For the text-containing cell, return its midpoint in [X, Y] coordinate format. 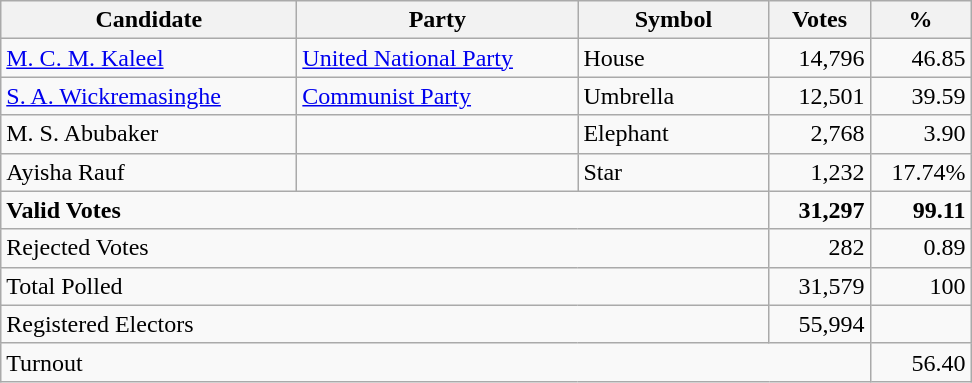
2,768 [820, 134]
Symbol [674, 20]
14,796 [820, 58]
Candidate [149, 20]
Party [438, 20]
Valid Votes [385, 210]
99.11 [920, 210]
Turnout [436, 362]
Ayisha Rauf [149, 172]
M. S. Abubaker [149, 134]
Votes [820, 20]
282 [820, 248]
Star [674, 172]
Elephant [674, 134]
1,232 [820, 172]
United National Party [438, 58]
31,297 [820, 210]
M. C. M. Kaleel [149, 58]
Communist Party [438, 96]
46.85 [920, 58]
55,994 [820, 324]
100 [920, 286]
12,501 [820, 96]
3.90 [920, 134]
Registered Electors [385, 324]
House [674, 58]
56.40 [920, 362]
Total Polled [385, 286]
S. A. Wickremasinghe [149, 96]
% [920, 20]
Rejected Votes [385, 248]
31,579 [820, 286]
Umbrella [674, 96]
17.74% [920, 172]
39.59 [920, 96]
0.89 [920, 248]
